Extract the [x, y] coordinate from the center of the cell holding the provided text.  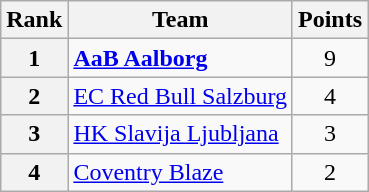
Points [330, 20]
Coventry Blaze [180, 172]
HK Slavija Ljubljana [180, 134]
9 [330, 58]
1 [34, 58]
Rank [34, 20]
Team [180, 20]
EC Red Bull Salzburg [180, 96]
AaB Aalborg [180, 58]
